Capture the cell that displays the provided text and extract its [x, y] central coordinate. 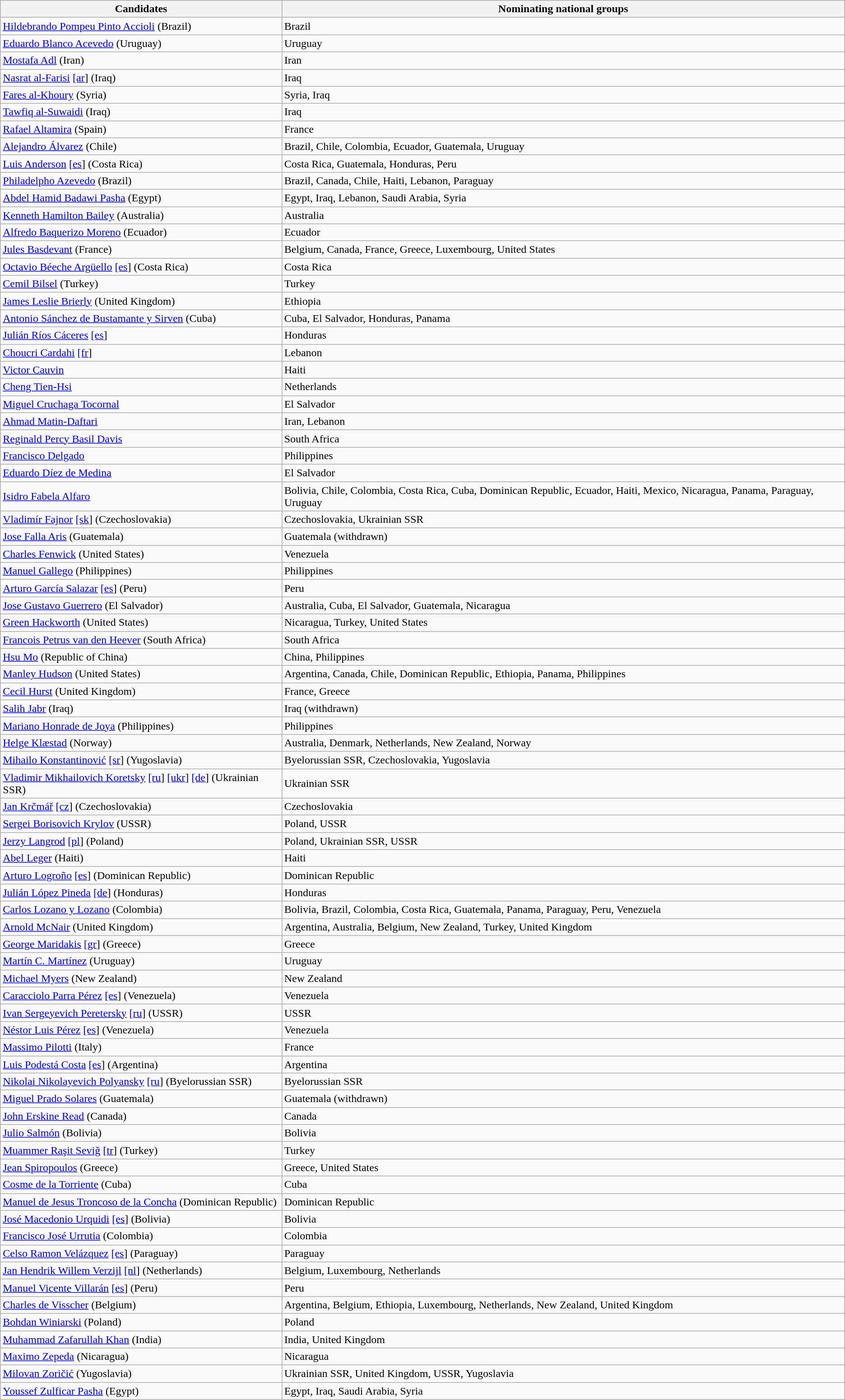
Eduardo Blanco Acevedo (Uruguay) [141, 43]
Bolivia, Brazil, Colombia, Costa Rica, Guatemala, Panama, Paraguay, Peru, Venezuela [563, 910]
Ahmad Matin-Daftari [141, 421]
Cuba, El Salvador, Honduras, Panama [563, 318]
Bohdan Winiarski (Poland) [141, 1322]
Miguel Prado Solares (Guatemala) [141, 1099]
Julián López Pineda [de] (Honduras) [141, 893]
Cuba [563, 1185]
Greece [563, 944]
Octavio Béeche Argüello [es] (Costa Rica) [141, 267]
Jose Gustavo Guerrero (El Salvador) [141, 605]
Miguel Cruchaga Tocornal [141, 404]
New Zealand [563, 978]
Egypt, Iraq, Saudi Arabia, Syria [563, 1391]
Egypt, Iraq, Lebanon, Saudi Arabia, Syria [563, 198]
Green Hackworth (United States) [141, 623]
Ukrainian SSR [563, 783]
Arturo García Salazar [es] (Peru) [141, 588]
Jan Krčmář [cz] (Czechoslovakia) [141, 807]
Syria, Iraq [563, 95]
John Erskine Read (Canada) [141, 1116]
Byelorussian SSR [563, 1082]
Francisco José Urrutia (Colombia) [141, 1236]
France, Greece [563, 691]
Martín C. Martínez (Uruguay) [141, 961]
Eduardo Díez de Medina [141, 473]
Argentina [563, 1064]
Jean Spiropoulos (Greece) [141, 1167]
Argentina, Belgium, Ethiopia, Luxembourg, Netherlands, New Zealand, United Kingdom [563, 1305]
Poland, Ukrainian SSR, USSR [563, 841]
Arturo Logroño [es] (Dominican Republic) [141, 875]
Manuel de Jesus Troncoso de la Concha (Dominican Republic) [141, 1202]
Charles de Visscher (Belgium) [141, 1305]
Belgium, Luxembourg, Netherlands [563, 1270]
Poland, USSR [563, 824]
Milovan Zoričić (Yugoslavia) [141, 1374]
Costa Rica, Guatemala, Honduras, Peru [563, 163]
Sergei Borisovich Krylov (USSR) [141, 824]
José Macedonio Urquidi [es] (Bolivia) [141, 1219]
Nikolai Nikolayevich Polyansky [ru] (Byelorussian SSR) [141, 1082]
Belgium, Canada, France, Greece, Luxembourg, United States [563, 250]
James Leslie Brierly (United Kingdom) [141, 301]
Brazil, Canada, Chile, Haiti, Lebanon, Paraguay [563, 181]
Francisco Delgado [141, 456]
Hsu Mo (Republic of China) [141, 657]
Jose Falla Aris (Guatemala) [141, 537]
Julio Salmón (Bolivia) [141, 1133]
Manuel Gallego (Philippines) [141, 571]
Celso Ramon Velázquez [es] (Paraguay) [141, 1253]
Julián Ríos Cáceres [es] [141, 335]
Argentina, Australia, Belgium, New Zealand, Turkey, United Kingdom [563, 927]
Caracciolo Parra Pérez [es] (Venezuela) [141, 995]
Abel Leger (Haiti) [141, 858]
Michael Myers (New Zealand) [141, 978]
Vladimir Mikhailovich Koretsky [ru] [ukr] [de] (Ukrainian SSR) [141, 783]
Abdel Hamid Badawi Pasha (Egypt) [141, 198]
Luis Podestá Costa [es] (Argentina) [141, 1064]
George Maridakis [gr] (Greece) [141, 944]
India, United Kingdom [563, 1340]
Costa Rica [563, 267]
Lebanon [563, 353]
Australia [563, 215]
Luis Anderson [es] (Costa Rica) [141, 163]
Mariano Honrade de Joya (Philippines) [141, 726]
Ivan Sergeyevich Peretersky [ru] (USSR) [141, 1013]
Nominating national groups [563, 9]
Victor Cauvin [141, 370]
Muammer Raşit Seviğ [tr] (Turkey) [141, 1150]
Nicaragua, Turkey, United States [563, 623]
Ethiopia [563, 301]
Fares al-Khoury (Syria) [141, 95]
Candidates [141, 9]
Salih Jabr (Iraq) [141, 708]
Carlos Lozano y Lozano (Colombia) [141, 910]
Cosme de la Torriente (Cuba) [141, 1185]
Arnold McNair (United Kingdom) [141, 927]
Alejandro Álvarez (Chile) [141, 146]
Brazil, Chile, Colombia, Ecuador, Guatemala, Uruguay [563, 146]
Poland [563, 1322]
Iran, Lebanon [563, 421]
Colombia [563, 1236]
Byelorussian SSR, Czechoslovakia, Yugoslavia [563, 760]
Néstor Luis Pérez [es] (Venezuela) [141, 1030]
Mihailo Konstantinović [sr] (Yugoslavia) [141, 760]
Helge Klæstad (Norway) [141, 743]
Manley Hudson (United States) [141, 674]
Nasrat al-Farisi [ar] (Iraq) [141, 78]
Youssef Zulficar Pasha (Egypt) [141, 1391]
Australia, Denmark, Netherlands, New Zealand, Norway [563, 743]
Philadelpho Azevedo (Brazil) [141, 181]
Nicaragua [563, 1357]
Maximo Zepeda (Nicaragua) [141, 1357]
Cecil Hurst (United Kingdom) [141, 691]
Rafael Altamira (Spain) [141, 129]
Greece, United States [563, 1167]
Reginald Percy Basil Davis [141, 438]
Choucri Cardahi [fr] [141, 353]
Hildebrando Pompeu Pinto Accioli (Brazil) [141, 26]
Jules Basdevant (France) [141, 250]
Cheng Tien-Hsi [141, 387]
Canada [563, 1116]
Ukrainian SSR, United Kingdom, USSR, Yugoslavia [563, 1374]
Isidro Fabela Alfaro [141, 496]
Vladimír Fajnor [sk] (Czechoslovakia) [141, 520]
Ecuador [563, 233]
Jan Hendrik Willem Verzijl [nl] (Netherlands) [141, 1270]
Czechoslovakia, Ukrainian SSR [563, 520]
USSR [563, 1013]
Kenneth Hamilton Bailey (Australia) [141, 215]
Mostafa Adl (Iran) [141, 60]
Argentina, Canada, Chile, Dominican Republic, Ethiopia, Panama, Philippines [563, 674]
Cemil Bilsel (Turkey) [141, 284]
Brazil [563, 26]
Alfredo Baquerizo Moreno (Ecuador) [141, 233]
Iran [563, 60]
Bolivia, Chile, Colombia, Costa Rica, Cuba, Dominican Republic, Ecuador, Haiti, Mexico, Nicaragua, Panama, Paraguay, Uruguay [563, 496]
China, Philippines [563, 657]
Netherlands [563, 387]
Paraguay [563, 1253]
Manuel Vicente Villarán [es] (Peru) [141, 1288]
Antonio Sánchez de Bustamante y Sirven (Cuba) [141, 318]
Jerzy Langrod [pl] (Poland) [141, 841]
Iraq (withdrawn) [563, 708]
Massimo Pilotti (Italy) [141, 1047]
Tawfiq al-Suwaidi (Iraq) [141, 112]
Francois Petrus van den Heever (South Africa) [141, 640]
Muhammad Zafarullah Khan (India) [141, 1340]
Australia, Cuba, El Salvador, Guatemala, Nicaragua [563, 605]
Charles Fenwick (United States) [141, 554]
Czechoslovakia [563, 807]
